Output the (X, Y) coordinate of the center of the cell containing the given text.  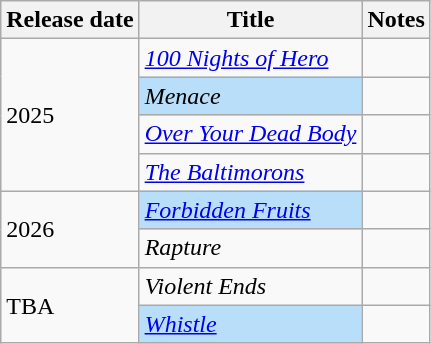
The Baltimorons (250, 172)
Forbidden Fruits (250, 210)
Notes (396, 20)
Release date (70, 20)
2026 (70, 229)
Whistle (250, 324)
Violent Ends (250, 286)
Over Your Dead Body (250, 134)
Title (250, 20)
2025 (70, 115)
100 Nights of Hero (250, 58)
Menace (250, 96)
Rapture (250, 248)
TBA (70, 305)
